Locate the cell with the specified text and output its [X, Y] center coordinate. 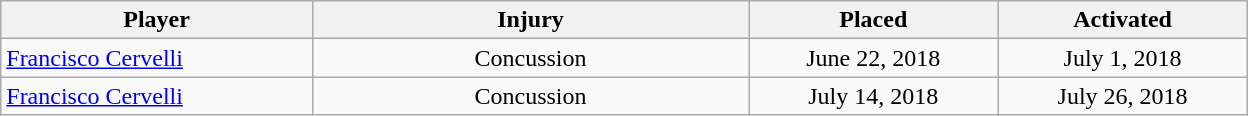
June 22, 2018 [874, 58]
Player [157, 20]
Placed [874, 20]
July 14, 2018 [874, 96]
July 1, 2018 [1122, 58]
Activated [1122, 20]
Injury [530, 20]
July 26, 2018 [1122, 96]
